Return (x, y) of the center of cell containing provided text 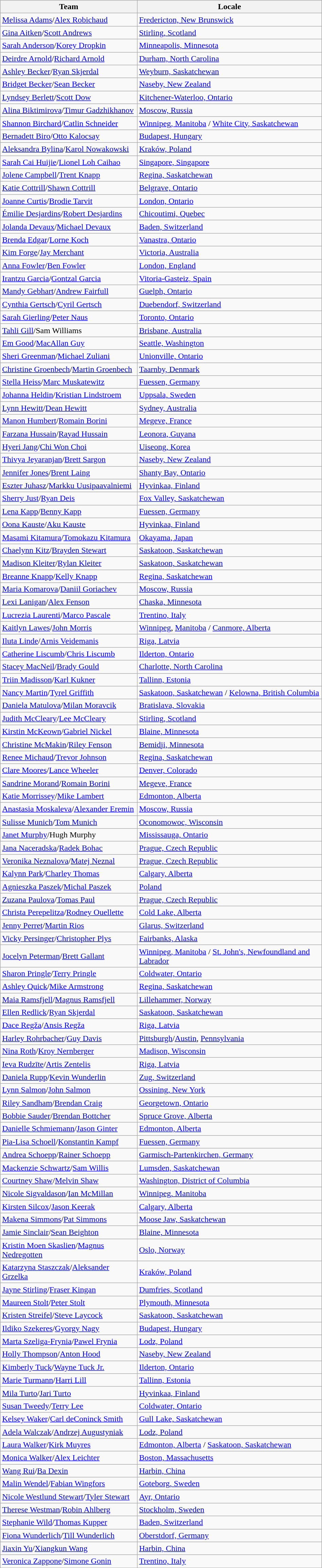
Ossining, New York (230, 1090)
Winnipeg, Manitoba / St. John's, Newfoundland and Labrador (230, 956)
Katarzyna Staszczak/Aleksander Grzelka (69, 1272)
Breanne Knapp/Kelly Knapp (69, 576)
Gina Aitken/Scott Andrews (69, 33)
Manon Humbert/Romain Borini (69, 421)
Daniela Rupp/Kevin Wunderlin (69, 1077)
Bratislava, Slovakia (230, 705)
Madison, Wisconsin (230, 1051)
Belgrave, Ontario (230, 188)
Harley Rohrbacher/Guy Davis (69, 1038)
Fredericton, New Brunswick (230, 20)
Johanna Heldin/Kristian Lindstroem (69, 395)
Toronto, Ontario (230, 317)
Holly Thompson/Anton Hood (69, 1354)
Kirstin McKeown/Gabriel Nickel (69, 731)
Tahli Gill/Sam Williams (69, 330)
Wang Rui/Ba Dexin (69, 1471)
Ayr, Ontario (230, 1497)
Boston, Massachusetts (230, 1458)
Irantzu Garcia/Gontzal Garcia (69, 278)
Vitoria-Gasteiz, Spain (230, 278)
Madison Kleiter/Rylan Kleiter (69, 563)
Winnipeg, Manitoba / Canmore, Alberta (230, 628)
Sharon Pringle/Terry Pringle (69, 973)
Em Good/MacAllan Guy (69, 343)
Hyeri Jang/Chi Won Choi (69, 447)
Nina Roth/Kroy Nernberger (69, 1051)
Kristen Streifel/Steve Laycock (69, 1315)
Janet Murphy/Hugh Murphy (69, 835)
Vicky Persinger/Christopher Plys (69, 938)
Denver, Colorado (230, 770)
Triin Madisson/Karl Kukner (69, 680)
Washington, District of Columbia (230, 1180)
Bernadett Biro/Otto Kalocsay (69, 136)
Jayne Stirling/Fraser Kingan (69, 1290)
Katie Cottrill/Shawn Cottrill (69, 188)
Fox Valley, Saskatchewan (230, 498)
Christine McMakin/Riley Fenson (69, 744)
Kristin Moen Skaslien/Magnus Nedregotten (69, 1250)
Andrea Schoepp/Rainer Schoepp (69, 1155)
Veronica Zappone/Simone Gonin (69, 1561)
Lynn Hewitt/Dean Hewitt (69, 408)
Danielle Schmiemann/Jason Ginter (69, 1129)
Jana Naceradska/Radek Bohac (69, 848)
Edmonton, Alberta / Saskatoon, Saskatchewan (230, 1445)
Goteborg, Sweden (230, 1484)
Judith McCleary/Lee McCleary (69, 718)
Glarus, Switzerland (230, 925)
Ashley Quick/Mike Armstrong (69, 986)
Jenny Perret/Martin Rios (69, 925)
Adela Walczak/Andrzej Augustyniak (69, 1432)
Chicoutimi, Quebec (230, 214)
Duebendorf, Switzerland (230, 304)
Zug, Switzerland (230, 1077)
Émilie Desjardins/Robert Desjardins (69, 214)
Therese Westman/Robin Ahlberg (69, 1510)
Zuzana Paulova/Tomas Paul (69, 900)
Locale (230, 7)
Agnieszka Paszek/Michal Paszek (69, 887)
Monica Walker/Alex Leichter (69, 1458)
Garmisch-Partenkirchen, Germany (230, 1155)
Lumsden, Saskatchewan (230, 1168)
Singapore, Singapore (230, 162)
Cynthia Gertsch/Cyril Gertsch (69, 304)
Thivya Jeyaranjan/Brett Sargon (69, 460)
Victoria, Australia (230, 253)
Okayama, Japan (230, 537)
Brisbane, Australia (230, 330)
Anastasia Moskaleva/Alexander Eremin (69, 809)
Mississauga, Ontario (230, 835)
Ieva Rudzīte/Artis Zentelis (69, 1064)
Ildiko Szekeres/Gyorgy Nagy (69, 1328)
Poland (230, 887)
Stella Heiss/Marc Muskatewitz (69, 382)
Anna Fowler/Ben Fowler (69, 266)
Lyndsey Berlett/Scott Dow (69, 97)
Pia-Lisa Schoell/Konstantin Kampf (69, 1142)
Marta Szeliga-Frynia/Pawel Frynia (69, 1341)
London, Ontario (230, 201)
Sarah Anderson/Korey Dropkin (69, 46)
Mila Turto/Jari Turto (69, 1393)
Lucrezia Laurenti/Marco Pascale (69, 615)
Daniela Matulova/Milan Moravcik (69, 705)
Alina Biktimirova/Timur Gadzhikhanov (69, 110)
Shanty Bay, Ontario (230, 473)
Mackenzie Schwartz/Sam Willis (69, 1168)
Ashley Becker/Ryan Skjerdal (69, 71)
Maureen Stolt/Peter Stolt (69, 1302)
Kirsten Silcox/Jason Keerak (69, 1207)
Stacey MacNeil/Brady Gould (69, 667)
Kalynn Park/Charley Thomas (69, 874)
Kaitlyn Lawes/John Morris (69, 628)
Chaelynn Kitz/Brayden Stewart (69, 550)
London, England (230, 266)
Jocelyn Peterman/Brett Gallant (69, 956)
Taarnby, Denmark (230, 369)
Mandy Gebhart/Andrew Fairfull (69, 291)
Oconomowoc, Wisconsin (230, 822)
Bridget Becker/Sean Becker (69, 84)
Renee Michaud/Trevor Johnson (69, 757)
Jamie Sinclair/Sean Beighton (69, 1232)
Katie Morrissey/Mike Lambert (69, 796)
Malin Wendel/Fabian Wingfors (69, 1484)
Marie Turmann/Harri Lill (69, 1380)
Lexi Lanigan/Alex Fenson (69, 602)
Susan Tweedy/Terry Lee (69, 1406)
Unionville, Ontario (230, 356)
Vanastra, Ontario (230, 240)
Bobbie Sauder/Brendan Bottcher (69, 1116)
Guelph, Ontario (230, 291)
Sulisse Munich/Tom Munich (69, 822)
Lillehammer, Norway (230, 999)
Sheri Greenman/Michael Zuliani (69, 356)
Spruce Grove, Alberta (230, 1116)
Nicole Westlund Stewart/Tyler Stewart (69, 1497)
Iluta Linde/Arnis Veidemanis (69, 641)
Maia Ramsfjell/Magnus Ramsfjell (69, 999)
Weyburn, Saskatchewan (230, 71)
Sarah Cai Huijie/Lionel Loh Caihao (69, 162)
Deirdre Arnold/Richard Arnold (69, 58)
Shannon Birchard/Catlin Schneider (69, 123)
Melissa Adams/Alex Robichaud (69, 20)
Lena Kapp/Benny Kapp (69, 511)
Farzana Hussain/Rayad Hussain (69, 434)
Masami Kitamura/Tomokazu Kitamura (69, 537)
Dumfries, Scotland (230, 1290)
Kim Forge/Jay Merchant (69, 253)
Laura Walker/Kirk Muyres (69, 1445)
Winnipeg, Manitoba (230, 1193)
Georgetown, Ontario (230, 1103)
Chaska, Minnesota (230, 602)
Jiaxin Yu/Xiangkun Wang (69, 1548)
Leonora, Guyana (230, 434)
Jolanda Devaux/Michael Devaux (69, 227)
Sydney, Australia (230, 408)
Stockholm, Sweden (230, 1510)
Eszter Juhasz/Markku Uusipaavalniemi (69, 485)
Stephanie Wild/Thomas Kupper (69, 1522)
Saskatoon, Saskatchewan / Kelowna, British Columbia (230, 693)
Nicole Sigvaldason/Ian McMillan (69, 1193)
Clare Moores/Lance Wheeler (69, 770)
Seattle, Washington (230, 343)
Maria Komarova/Daniil Goriachev (69, 589)
Uppsala, Sweden (230, 395)
Uiseong, Korea (230, 447)
Christa Perepelitza/Rodney Ouellette (69, 913)
Cold Lake, Alberta (230, 913)
Veronika Neznalova/Matej Neznal (69, 861)
Minneapolis, Minnesota (230, 46)
Moose Jaw, Saskatchewan (230, 1220)
Bemidji, Minnesota (230, 744)
Sarah Gierling/Peter Naus (69, 317)
Oona Kauste/Aku Kauste (69, 524)
Dace Regža/Ansis Regža (69, 1025)
Jennifer Jones/Brent Laing (69, 473)
Oberstdorf, Germany (230, 1535)
Kelsey Waker/Carl deConinck Smith (69, 1419)
Riley Sandham/Brendan Craig (69, 1103)
Charlotte, North Carolina (230, 667)
Catherine Liscumb/Chris Liscumb (69, 654)
Durham, North Carolina (230, 58)
Winnipeg, Manitoba / White City, Saskatchewan (230, 123)
Jolene Campbell/Trent Knapp (69, 175)
Joanne Curtis/Brodie Tarvit (69, 201)
Ellen Redlick/Ryan Skjerdal (69, 1012)
Plymouth, Minnesota (230, 1302)
Brenda Edgar/Lorne Koch (69, 240)
Nancy Martin/Tyrel Griffith (69, 693)
Team (69, 7)
Sandrine Morand/Romain Borini (69, 783)
Sherry Just/Ryan Deis (69, 498)
Courtney Shaw/Melvin Shaw (69, 1180)
Lynn Salmon/John Salmon (69, 1090)
Kimberly Tuck/Wayne Tuck Jr. (69, 1367)
Oslo, Norway (230, 1250)
Makena Simmons/Pat Simmons (69, 1220)
Christine Groenbech/Martin Groenbech (69, 369)
Fiona Wunderlich/Till Wunderlich (69, 1535)
Kitchener-Waterloo, Ontario (230, 97)
Gull Lake, Saskatchewan (230, 1419)
Fairbanks, Alaska (230, 938)
Aleksandra Bylina/Karol Nowakowski (69, 149)
Pittsburgh/Austin, Pennsylvania (230, 1038)
